For the text-containing cell, return its midpoint in [X, Y] coordinate format. 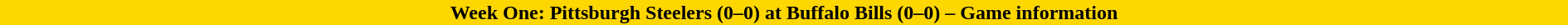
Week One: Pittsburgh Steelers (0–0) at Buffalo Bills (0–0) – Game information [784, 12]
